Identify which cell holds the provided text, then report its [X, Y] central coordinate. 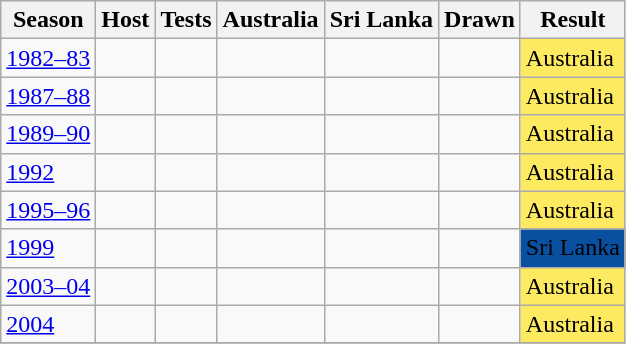
1999 [48, 248]
1982–83 [48, 58]
1989–90 [48, 134]
Tests [186, 20]
Season [48, 20]
Result [572, 20]
2003–04 [48, 286]
1992 [48, 172]
Host [126, 20]
1987–88 [48, 96]
1995–96 [48, 210]
Drawn [480, 20]
2004 [48, 324]
